For the text-containing cell, return its midpoint in [x, y] coordinate format. 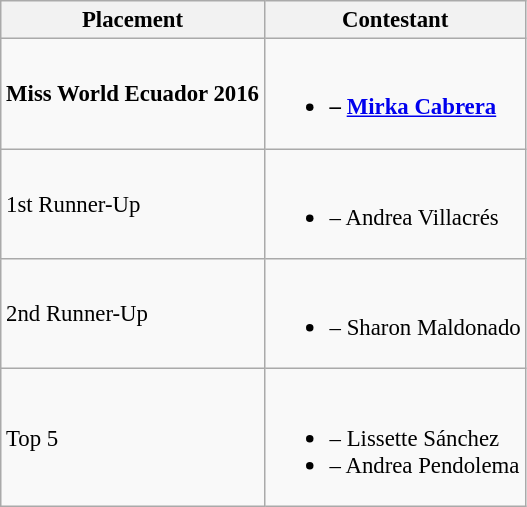
1st Runner-Up [133, 204]
2nd Runner-Up [133, 314]
Top 5 [133, 438]
– Sharon Maldonado [395, 314]
– Lissette Sánchez – Andrea Pendolema [395, 438]
– Andrea Villacrés [395, 204]
– Mirka Cabrera [395, 94]
Placement [133, 20]
Miss World Ecuador 2016 [133, 94]
Contestant [395, 20]
